Find where the given text appears and provide that cell's center as (x, y) coordinate. 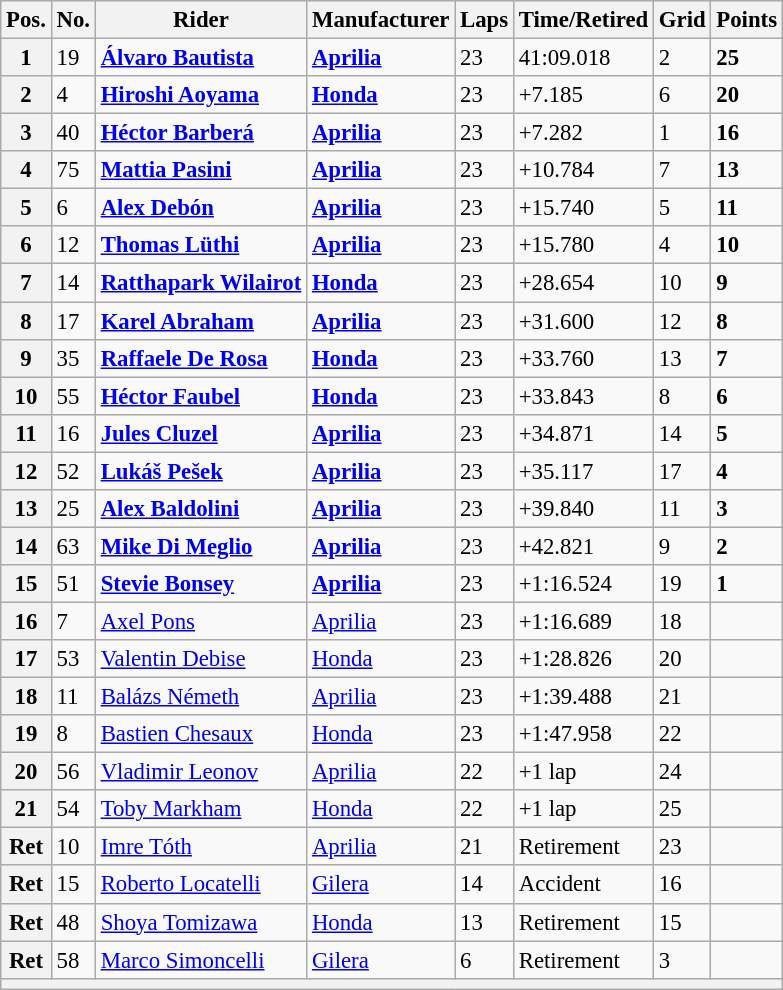
Laps (484, 20)
+15.780 (583, 245)
Balázs Németh (200, 697)
Roberto Locatelli (200, 885)
+31.600 (583, 321)
Manufacturer (381, 20)
Toby Markham (200, 809)
Shoya Tomizawa (200, 922)
40 (73, 133)
Alex Debón (200, 208)
No. (73, 20)
+42.821 (583, 546)
Thomas Lüthi (200, 245)
+34.871 (583, 433)
Raffaele De Rosa (200, 358)
+10.784 (583, 170)
63 (73, 546)
Álvaro Bautista (200, 58)
Mattia Pasini (200, 170)
+28.654 (583, 283)
48 (73, 922)
Jules Cluzel (200, 433)
+35.117 (583, 471)
53 (73, 659)
Hiroshi Aoyama (200, 95)
Lukáš Pešek (200, 471)
Karel Abraham (200, 321)
75 (73, 170)
35 (73, 358)
56 (73, 772)
Vladimir Leonov (200, 772)
+33.760 (583, 358)
+39.840 (583, 509)
24 (682, 772)
Pos. (26, 20)
+1:28.826 (583, 659)
Axel Pons (200, 621)
58 (73, 960)
+1:16.524 (583, 584)
Mike Di Meglio (200, 546)
51 (73, 584)
Rider (200, 20)
54 (73, 809)
Ratthapark Wilairot (200, 283)
Héctor Barberá (200, 133)
Points (746, 20)
Time/Retired (583, 20)
+1:16.689 (583, 621)
Marco Simoncelli (200, 960)
+15.740 (583, 208)
+7.282 (583, 133)
41:09.018 (583, 58)
+33.843 (583, 396)
Grid (682, 20)
Bastien Chesaux (200, 734)
Valentin Debise (200, 659)
Accident (583, 885)
52 (73, 471)
Stevie Bonsey (200, 584)
+1:47.958 (583, 734)
Imre Tóth (200, 847)
+7.185 (583, 95)
Héctor Faubel (200, 396)
+1:39.488 (583, 697)
55 (73, 396)
Alex Baldolini (200, 509)
